From the cell containing the given text, extract its center point as (x, y) coordinate. 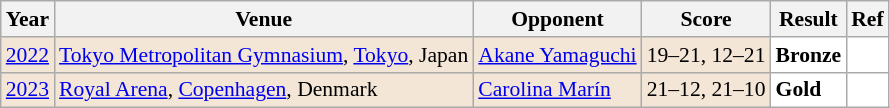
2023 (28, 90)
Year (28, 19)
Carolina Marín (557, 90)
Tokyo Metropolitan Gymnasium, Tokyo, Japan (264, 55)
Opponent (557, 19)
Ref (867, 19)
19–21, 12–21 (706, 55)
Gold (809, 90)
Venue (264, 19)
Royal Arena, Copenhagen, Denmark (264, 90)
Score (706, 19)
Bronze (809, 55)
Akane Yamaguchi (557, 55)
Result (809, 19)
21–12, 21–10 (706, 90)
2022 (28, 55)
